Scan for the cell matching the given text and deliver its (x, y) coordinate at center. 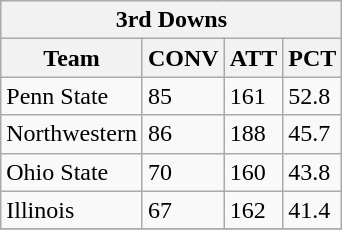
CONV (183, 58)
43.8 (312, 172)
45.7 (312, 134)
Illinois (72, 210)
85 (183, 96)
Northwestern (72, 134)
Penn State (72, 96)
70 (183, 172)
86 (183, 134)
160 (254, 172)
188 (254, 134)
162 (254, 210)
ATT (254, 58)
41.4 (312, 210)
3rd Downs (172, 20)
PCT (312, 58)
67 (183, 210)
161 (254, 96)
Team (72, 58)
Ohio State (72, 172)
52.8 (312, 96)
